Search for the cell housing the specified text and yield its [X, Y] center coordinate. 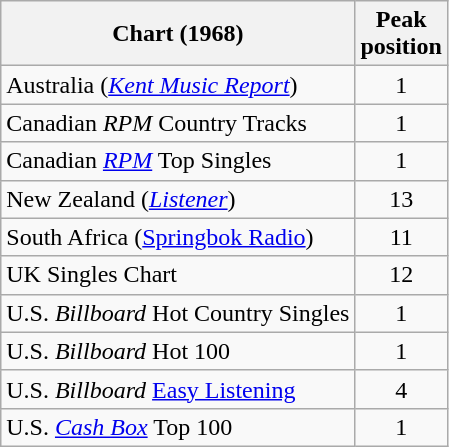
Peakposition [401, 34]
UK Singles Chart [178, 275]
12 [401, 275]
U.S. Billboard Easy Listening [178, 389]
U.S. Cash Box Top 100 [178, 427]
South Africa (Springbok Radio) [178, 237]
Canadian RPM Top Singles [178, 161]
Chart (1968) [178, 34]
13 [401, 199]
11 [401, 237]
U.S. Billboard Hot Country Singles [178, 313]
New Zealand (Listener) [178, 199]
Canadian RPM Country Tracks [178, 123]
4 [401, 389]
U.S. Billboard Hot 100 [178, 351]
Australia (Kent Music Report) [178, 85]
